Determine the (X, Y) coordinate at the center of the cell enclosing the given text.  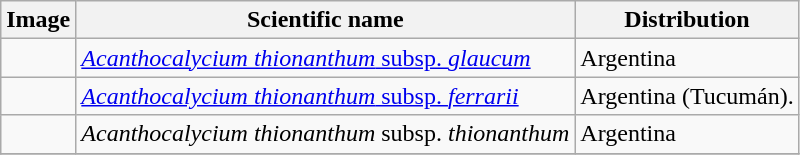
Acanthocalycium thionanthum subsp. glaucum (326, 58)
Acanthocalycium thionanthum subsp. ferrarii (326, 96)
Argentina (Tucumán). (687, 96)
Scientific name (326, 20)
Distribution (687, 20)
Acanthocalycium thionanthum subsp. thionanthum (326, 134)
Image (38, 20)
